For the text-containing cell, return its midpoint in [X, Y] coordinate format. 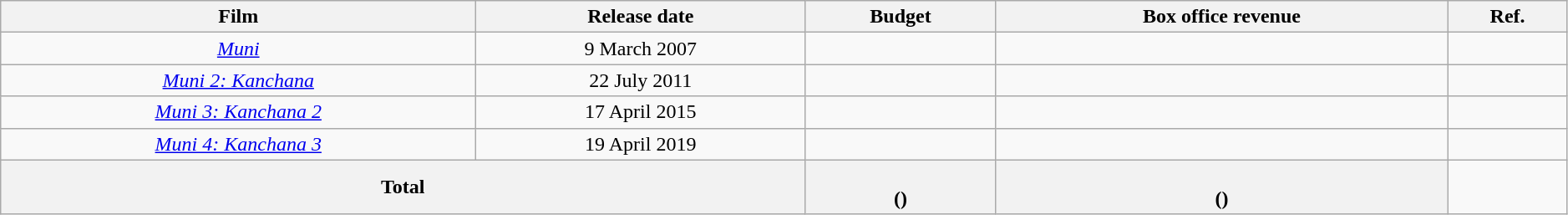
Muni [239, 49]
22 July 2011 [641, 80]
Budget [901, 17]
Muni 4: Kanchana 3 [239, 144]
Muni 2: Kanchana [239, 80]
Muni 3: Kanchana 2 [239, 112]
19 April 2019 [641, 144]
17 April 2015 [641, 112]
Release date [641, 17]
Ref. [1507, 17]
Total [403, 187]
Box office revenue [1221, 17]
Film [239, 17]
9 March 2007 [641, 49]
